For the text-containing cell, return its midpoint in [X, Y] coordinate format. 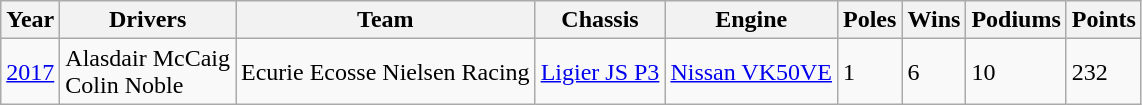
Team [386, 20]
Ecurie Ecosse Nielsen Racing [386, 72]
Alasdair McCaig Colin Noble [148, 72]
6 [934, 72]
2017 [30, 72]
232 [1104, 72]
Ligier JS P3 [600, 72]
1 [869, 72]
Year [30, 20]
10 [1016, 72]
Drivers [148, 20]
Wins [934, 20]
Podiums [1016, 20]
Points [1104, 20]
Poles [869, 20]
Nissan VK50VE [752, 72]
Engine [752, 20]
Chassis [600, 20]
